Scan for the cell matching the given text and deliver its [x, y] coordinate at center. 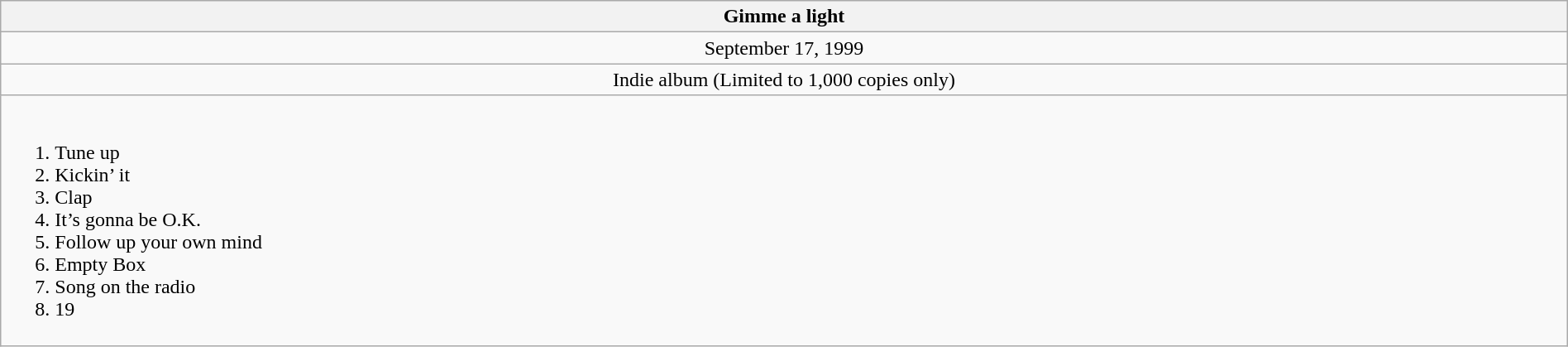
Gimme a light [784, 17]
Indie album (Limited to 1,000 copies only) [784, 80]
Tune upKickin’ itClapIt’s gonna be O.K.Follow up your own mindEmpty BoxSong on the radio19 [784, 220]
September 17, 1999 [784, 48]
